Scan for the cell matching the given text and deliver its [x, y] coordinate at center. 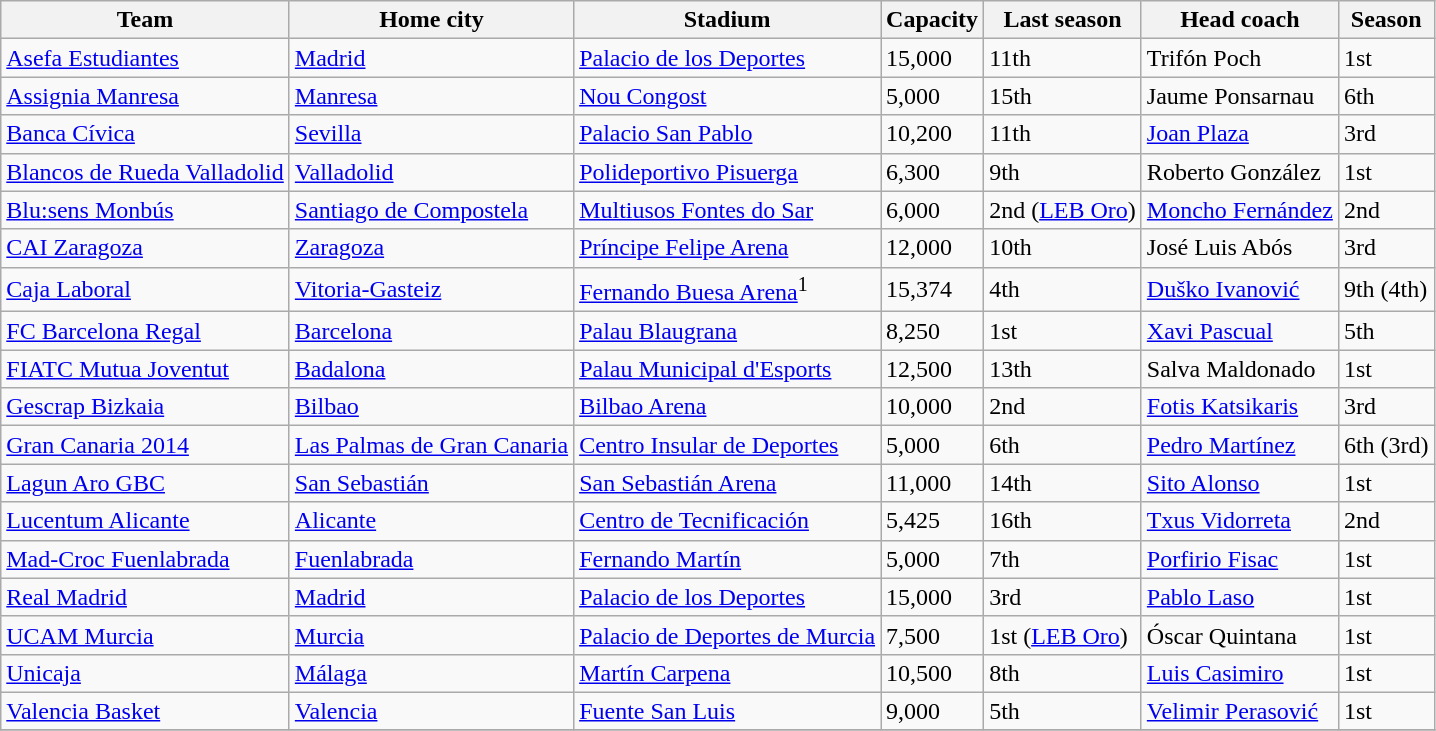
FIATC Mutua Joventut [146, 369]
Barcelona [431, 331]
Palau Municipal d'Esports [728, 369]
Valencia [431, 711]
Mad-Croc Fuenlabrada [146, 559]
Trifón Poch [1240, 58]
Óscar Quintana [1240, 635]
Martín Carpena [728, 673]
10,000 [932, 407]
Luis Casimiro [1240, 673]
Las Palmas de Gran Canaria [431, 445]
5,425 [932, 521]
UCAM Murcia [146, 635]
Joan Plaza [1240, 134]
Vitoria-Gasteiz [431, 290]
1st (LEB Oro) [1063, 635]
Badalona [431, 369]
José Luis Abós [1240, 248]
Salva Maldonado [1240, 369]
Blu:sens Monbús [146, 210]
Sito Alonso [1240, 483]
8,250 [932, 331]
9th [1063, 172]
Head coach [1240, 20]
9,000 [932, 711]
Moncho Fernández [1240, 210]
Nou Congost [728, 96]
Polideportivo Pisuerga [728, 172]
Bilbao Arena [728, 407]
15th [1063, 96]
7,500 [932, 635]
San Sebastián Arena [728, 483]
10th [1063, 248]
Santiago de Compostela [431, 210]
Málaga [431, 673]
Manresa [431, 96]
Roberto González [1240, 172]
6th (3rd) [1386, 445]
Stadium [728, 20]
Valencia Basket [146, 711]
Pablo Laso [1240, 597]
Duško Ivanović [1240, 290]
Home city [431, 20]
Centro de Tecnificación [728, 521]
Lucentum Alicante [146, 521]
2nd (LEB Oro) [1063, 210]
10,500 [932, 673]
16th [1063, 521]
Capacity [932, 20]
14th [1063, 483]
8th [1063, 673]
Lagun Aro GBC [146, 483]
Palau Blaugrana [728, 331]
Gescrap Bizkaia [146, 407]
6,000 [932, 210]
Alicante [431, 521]
Txus Vidorreta [1240, 521]
10,200 [932, 134]
Pedro Martínez [1240, 445]
Palacio San Pablo [728, 134]
Fuenlabrada [431, 559]
Fotis Katsikaris [1240, 407]
Porfirio Fisac [1240, 559]
13th [1063, 369]
7th [1063, 559]
6,300 [932, 172]
Bilbao [431, 407]
Team [146, 20]
Príncipe Felipe Arena [728, 248]
Fernando Buesa Arena1 [728, 290]
Gran Canaria 2014 [146, 445]
Fernando Martín [728, 559]
Centro Insular de Deportes [728, 445]
Xavi Pascual [1240, 331]
Asefa Estudiantes [146, 58]
Last season [1063, 20]
Velimir Perasović [1240, 711]
Jaume Ponsarnau [1240, 96]
12,000 [932, 248]
Assignia Manresa [146, 96]
15,374 [932, 290]
FC Barcelona Regal [146, 331]
4th [1063, 290]
Zaragoza [431, 248]
12,500 [932, 369]
San Sebastián [431, 483]
Valladolid [431, 172]
Unicaja [146, 673]
Palacio de Deportes de Murcia [728, 635]
Banca Cívica [146, 134]
Multiusos Fontes do Sar [728, 210]
Real Madrid [146, 597]
Sevilla [431, 134]
Fuente San Luis [728, 711]
Blancos de Rueda Valladolid [146, 172]
9th (4th) [1386, 290]
CAI Zaragoza [146, 248]
Caja Laboral [146, 290]
Season [1386, 20]
11,000 [932, 483]
Murcia [431, 635]
